Identify which cell holds the provided text, then report its (x, y) central coordinate. 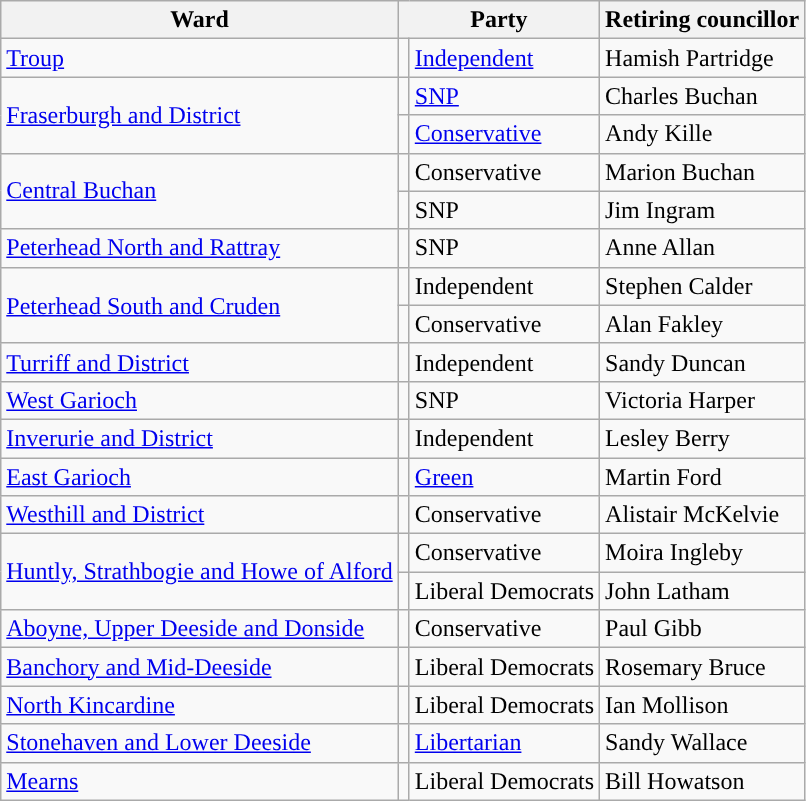
Peterhead North and Rattray (200, 248)
Mearns (200, 781)
Green (504, 477)
Martin Ford (702, 477)
Rosemary Bruce (702, 667)
North Kincardine (200, 705)
Lesley Berry (702, 438)
Ian Mollison (702, 705)
Charles Buchan (702, 96)
Victoria Harper (702, 400)
West Garioch (200, 400)
Andy Kille (702, 134)
Marion Buchan (702, 172)
Alistair McKelvie (702, 515)
Libertarian (504, 743)
Paul Gibb (702, 629)
Troup (200, 58)
Jim Ingram (702, 210)
Anne Allan (702, 248)
Turriff and District (200, 362)
Aboyne, Upper Deeside and Donside (200, 629)
Sandy Duncan (702, 362)
Party (498, 20)
Stephen Calder (702, 286)
Retiring councillor (702, 20)
East Garioch (200, 477)
Alan Fakley (702, 324)
Peterhead South and Cruden (200, 305)
Inverurie and District (200, 438)
Banchory and Mid-Deeside (200, 667)
Hamish Partridge (702, 58)
Central Buchan (200, 191)
John Latham (702, 591)
Huntly, Strathbogie and Howe of Alford (200, 572)
Sandy Wallace (702, 743)
Bill Howatson (702, 781)
Stonehaven and Lower Deeside (200, 743)
Fraserburgh and District (200, 115)
Ward (200, 20)
Moira Ingleby (702, 553)
Westhill and District (200, 515)
